Return the (X, Y) coordinate for the center point of the cell that contains the specified text.  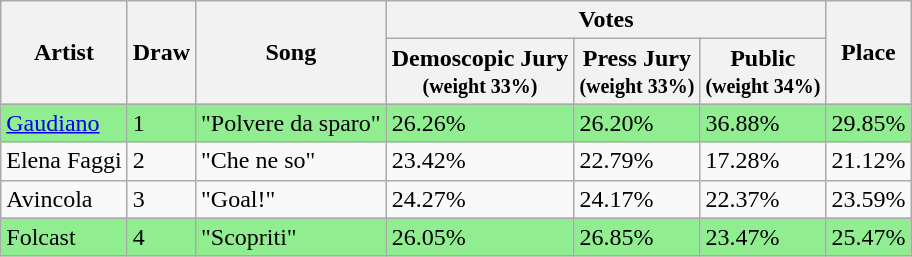
Demoscopic Jury(weight 33%) (480, 72)
3 (161, 199)
Song (292, 52)
"Polvere da sparo" (292, 123)
26.26% (480, 123)
Draw (161, 52)
25.47% (868, 237)
Public(weight 34%) (763, 72)
Folcast (64, 237)
Place (868, 52)
24.27% (480, 199)
23.59% (868, 199)
1 (161, 123)
22.37% (763, 199)
2 (161, 161)
21.12% (868, 161)
Artist (64, 52)
22.79% (637, 161)
"Scopriti" (292, 237)
29.85% (868, 123)
"Goal!" (292, 199)
Gaudiano (64, 123)
Avincola (64, 199)
Press Jury(weight 33%) (637, 72)
Elena Faggi (64, 161)
26.20% (637, 123)
4 (161, 237)
"Che ne so" (292, 161)
23.47% (763, 237)
26.85% (637, 237)
24.17% (637, 199)
23.42% (480, 161)
17.28% (763, 161)
Votes (606, 20)
36.88% (763, 123)
26.05% (480, 237)
